Extract the [X, Y] coordinate from the center of the cell holding the provided text.  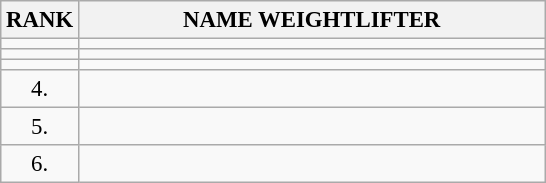
RANK [40, 20]
4. [40, 89]
NAME WEIGHTLIFTER [312, 20]
5. [40, 127]
